Determine the (X, Y) coordinate at the center of the cell enclosing the given text.  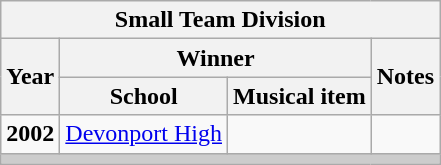
Winner (216, 58)
2002 (30, 134)
Devonport High (144, 134)
Year (30, 77)
Musical item (300, 96)
School (144, 96)
Small Team Division (220, 20)
Notes (405, 77)
